Return [x, y] of the center of cell containing provided text 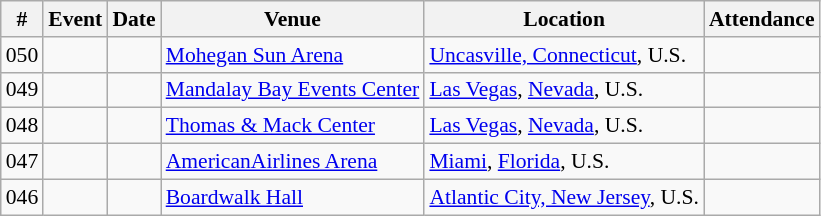
050 [22, 55]
048 [22, 126]
Miami, Florida, U.S. [564, 162]
Venue [293, 19]
049 [22, 90]
Date [134, 19]
Mandalay Bay Events Center [293, 90]
046 [22, 197]
AmericanAirlines Arena [293, 162]
Atlantic City, New Jersey, U.S. [564, 197]
Uncasville, Connecticut, U.S. [564, 55]
Event [75, 19]
Attendance [762, 19]
047 [22, 162]
Thomas & Mack Center [293, 126]
# [22, 19]
Boardwalk Hall [293, 197]
Location [564, 19]
Mohegan Sun Arena [293, 55]
